Detect which cell encompasses the target text, then output its [X, Y] center coordinate. 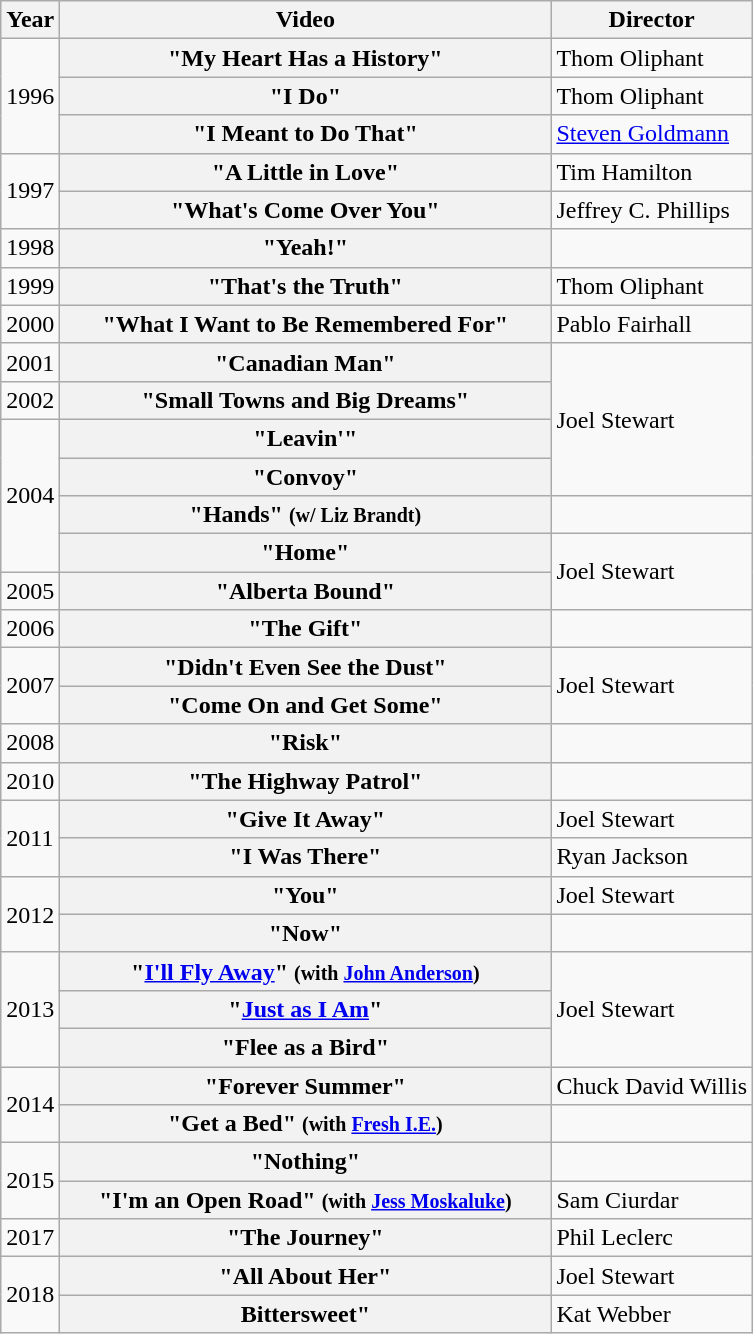
Pablo Fairhall [652, 324]
Director [652, 20]
2000 [30, 324]
Kat Webber [652, 1314]
"A Little in Love" [306, 172]
2002 [30, 400]
2011 [30, 838]
2010 [30, 781]
2017 [30, 1238]
"I Do" [306, 96]
"You" [306, 895]
"Risk" [306, 743]
1997 [30, 191]
Year [30, 20]
1999 [30, 286]
"Yeah!" [306, 248]
"Small Towns and Big Dreams" [306, 400]
"That's the Truth" [306, 286]
"I Meant to Do That" [306, 134]
"All About Her" [306, 1276]
"What's Come Over You" [306, 210]
"Forever Summer" [306, 1085]
"Come On and Get Some" [306, 705]
1998 [30, 248]
2001 [30, 362]
Ryan Jackson [652, 857]
Phil Leclerc [652, 1238]
"What I Want to Be Remembered For" [306, 324]
2006 [30, 629]
"Alberta Bound" [306, 591]
"The Journey" [306, 1238]
"Home" [306, 553]
"The Gift" [306, 629]
2007 [30, 686]
"Flee as a Bird" [306, 1047]
Bittersweet" [306, 1314]
2008 [30, 743]
Steven Goldmann [652, 134]
"My Heart Has a History" [306, 58]
1996 [30, 96]
"Didn't Even See the Dust" [306, 667]
2014 [30, 1104]
"I'm an Open Road" (with Jess Moskaluke) [306, 1200]
Sam Ciurdar [652, 1200]
2004 [30, 495]
"Canadian Man" [306, 362]
Tim Hamilton [652, 172]
"I'll Fly Away" (with John Anderson) [306, 971]
"Now" [306, 933]
Chuck David Willis [652, 1085]
"The Highway Patrol" [306, 781]
"Just as I Am" [306, 1009]
2012 [30, 914]
"I Was There" [306, 857]
"Hands" (w/ Liz Brandt) [306, 515]
"Get a Bed" (with Fresh I.E.) [306, 1124]
Video [306, 20]
2018 [30, 1295]
Jeffrey C. Phillips [652, 210]
2013 [30, 1009]
"Leavin'" [306, 438]
"Convoy" [306, 477]
"Give It Away" [306, 819]
2015 [30, 1181]
"Nothing" [306, 1162]
2005 [30, 591]
